Identify which cell holds the provided text, then report its [x, y] central coordinate. 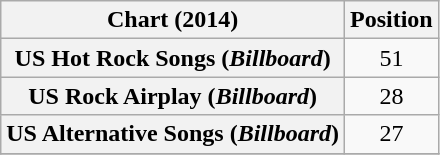
US Rock Airplay (Billboard) [173, 96]
28 [392, 96]
Position [392, 20]
27 [392, 134]
51 [392, 58]
US Alternative Songs (Billboard) [173, 134]
US Hot Rock Songs (Billboard) [173, 58]
Chart (2014) [173, 20]
